For the text-containing cell, return its midpoint in (x, y) coordinate format. 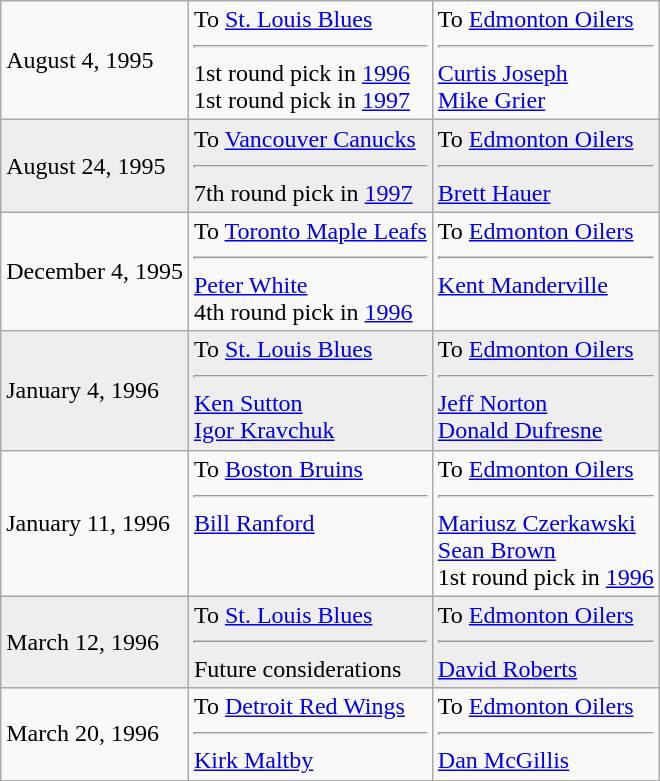
December 4, 1995 (95, 272)
January 4, 1996 (95, 390)
To Edmonton OilersBrett Hauer (546, 166)
To Vancouver Canucks7th round pick in 1997 (310, 166)
March 12, 1996 (95, 642)
To Detroit Red WingsKirk Maltby (310, 734)
August 24, 1995 (95, 166)
To Edmonton OilersDavid Roberts (546, 642)
August 4, 1995 (95, 60)
To St. Louis BluesKen SuttonIgor Kravchuk (310, 390)
To Toronto Maple LeafsPeter White4th round pick in 1996 (310, 272)
To Edmonton OilersCurtis JosephMike Grier (546, 60)
To Boston BruinsBill Ranford (310, 523)
To Edmonton OilersDan McGillis (546, 734)
To St. Louis BluesFuture considerations (310, 642)
March 20, 1996 (95, 734)
To St. Louis Blues1st round pick in 19961st round pick in 1997 (310, 60)
To Edmonton OilersMariusz CzerkawskiSean Brown1st round pick in 1996 (546, 523)
January 11, 1996 (95, 523)
To Edmonton OilersKent Manderville (546, 272)
To Edmonton OilersJeff NortonDonald Dufresne (546, 390)
